From the cell containing the given text, extract its center point as (x, y) coordinate. 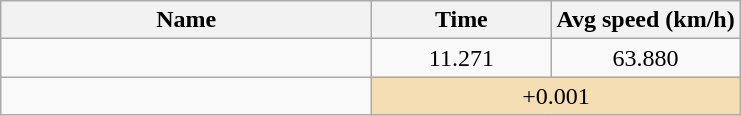
+0.001 (556, 96)
Name (186, 20)
63.880 (646, 58)
Time (462, 20)
11.271 (462, 58)
Avg speed (km/h) (646, 20)
